Pinpoint the cell where the given text exists, returning its [X, Y] midpoint coordinate. 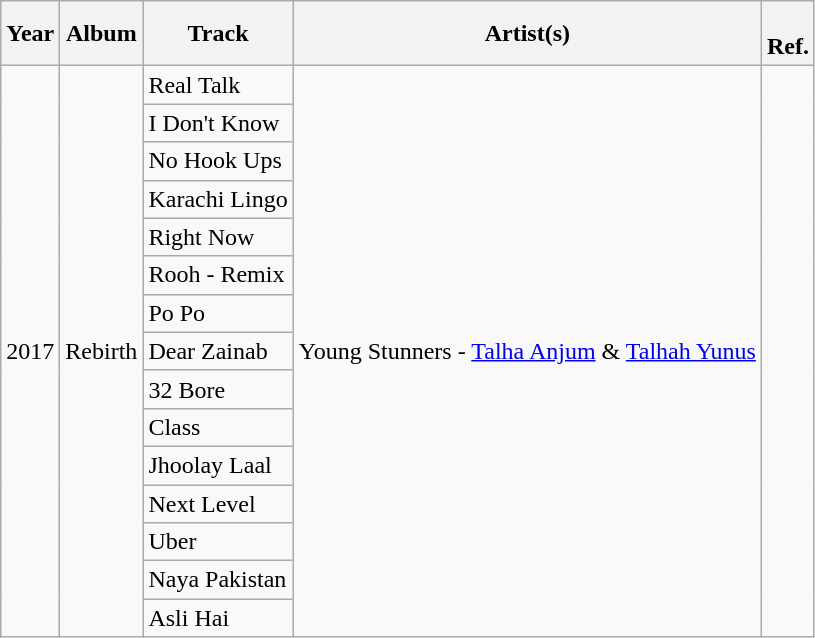
Rebirth [102, 352]
Jhoolay Laal [218, 465]
Next Level [218, 503]
Karachi Lingo [218, 199]
Right Now [218, 237]
No Hook Ups [218, 161]
I Don't Know [218, 123]
Year [30, 34]
2017 [30, 352]
Artist(s) [527, 34]
Track [218, 34]
Asli Hai [218, 618]
Real Talk [218, 85]
Ref. [788, 34]
Uber [218, 542]
Naya Pakistan [218, 580]
Po Po [218, 313]
Dear Zainab [218, 351]
Album [102, 34]
32 Bore [218, 389]
Class [218, 427]
Young Stunners - Talha Anjum & Talhah Yunus [527, 352]
Rooh - Remix [218, 275]
